Identify which cell holds the provided text, then report its (x, y) central coordinate. 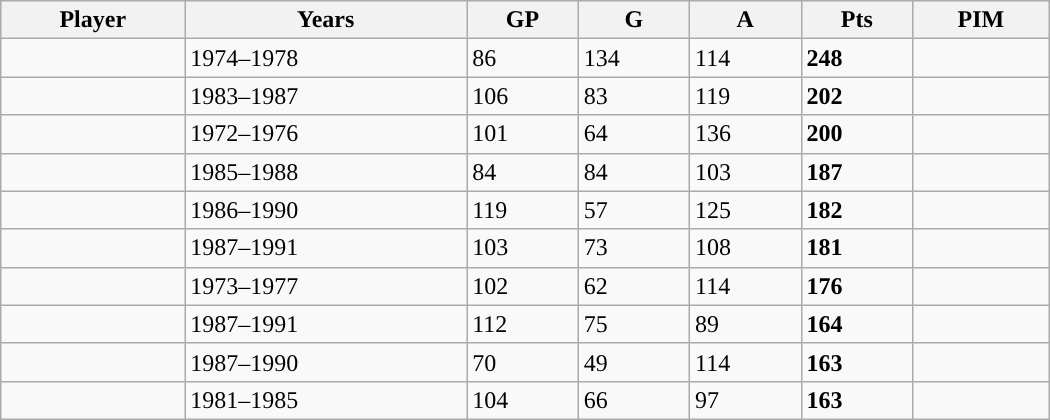
62 (634, 286)
57 (634, 210)
75 (634, 324)
83 (634, 96)
PIM (980, 20)
86 (522, 58)
106 (522, 96)
1986–1990 (326, 210)
97 (746, 400)
104 (522, 400)
181 (856, 248)
1973–1977 (326, 286)
64 (634, 134)
248 (856, 58)
202 (856, 96)
125 (746, 210)
136 (746, 134)
187 (856, 172)
176 (856, 286)
G (634, 20)
A (746, 20)
Pts (856, 20)
182 (856, 210)
GP (522, 20)
102 (522, 286)
70 (522, 362)
1983–1987 (326, 96)
1985–1988 (326, 172)
66 (634, 400)
108 (746, 248)
101 (522, 134)
112 (522, 324)
1987–1990 (326, 362)
Player (93, 20)
Years (326, 20)
1972–1976 (326, 134)
200 (856, 134)
134 (634, 58)
89 (746, 324)
164 (856, 324)
49 (634, 362)
1981–1985 (326, 400)
1974–1978 (326, 58)
73 (634, 248)
